Identify which cell holds the provided text, then report its (x, y) central coordinate. 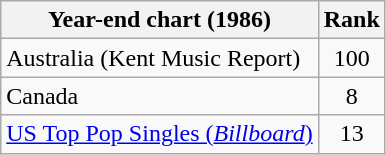
100 (352, 58)
Canada (160, 96)
US Top Pop Singles (Billboard) (160, 134)
13 (352, 134)
Year-end chart (1986) (160, 20)
8 (352, 96)
Australia (Kent Music Report) (160, 58)
Rank (352, 20)
